Provide the (X, Y) coordinate of the cell's center where the given text is located.  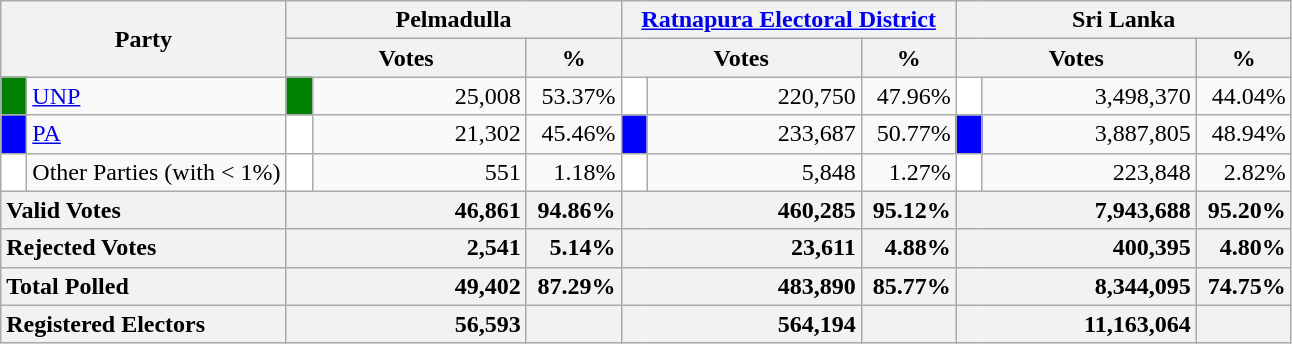
460,285 (741, 210)
94.86% (574, 210)
2,541 (406, 248)
Valid Votes (144, 210)
Total Polled (144, 286)
233,687 (754, 134)
5,848 (754, 172)
UNP (156, 96)
85.77% (908, 286)
3,887,805 (1089, 134)
47.96% (908, 96)
1.18% (574, 172)
220,750 (754, 96)
49,402 (406, 286)
50.77% (908, 134)
87.29% (574, 286)
223,848 (1089, 172)
Pelmadulla (454, 20)
25,008 (419, 96)
46,861 (406, 210)
551 (419, 172)
23,611 (741, 248)
95.12% (908, 210)
483,890 (741, 286)
Other Parties (with < 1%) (156, 172)
11,163,064 (1076, 324)
45.46% (574, 134)
4.80% (1244, 248)
Party (144, 39)
400,395 (1076, 248)
3,498,370 (1089, 96)
Registered Electors (144, 324)
Sri Lanka (1124, 20)
95.20% (1244, 210)
7,943,688 (1076, 210)
2.82% (1244, 172)
564,194 (741, 324)
Ratnapura Electoral District (788, 20)
8,344,095 (1076, 286)
4.88% (908, 248)
21,302 (419, 134)
44.04% (1244, 96)
48.94% (1244, 134)
1.27% (908, 172)
53.37% (574, 96)
74.75% (1244, 286)
56,593 (406, 324)
Rejected Votes (144, 248)
5.14% (574, 248)
PA (156, 134)
